Determine the [x, y] coordinate at the center of the cell enclosing the given text.  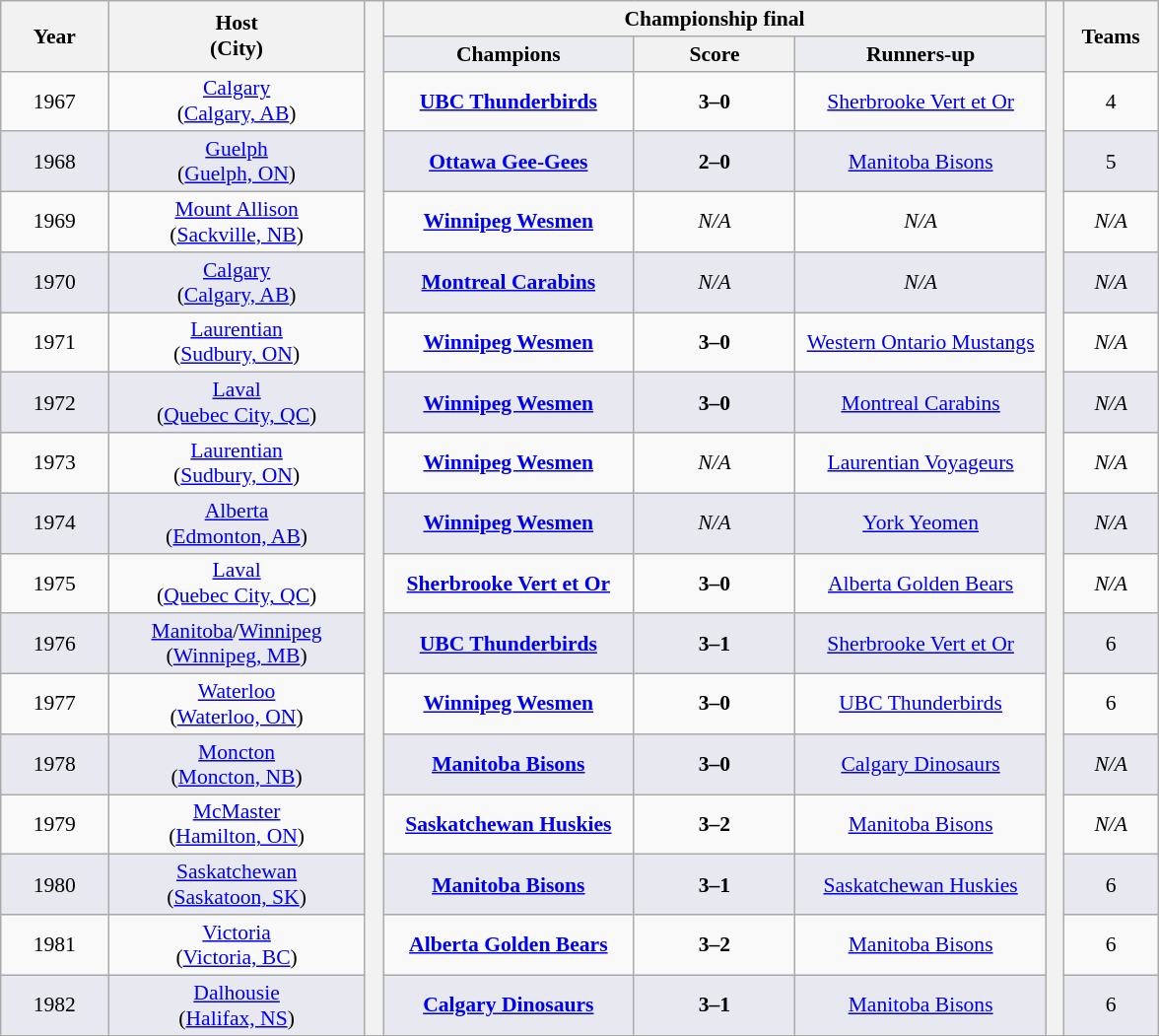
York Yeomen [920, 522]
1974 [55, 522]
1967 [55, 101]
Moncton(Moncton, NB) [237, 765]
1981 [55, 944]
Teams [1112, 35]
1977 [55, 704]
1982 [55, 1005]
Laurentian Voyageurs [920, 463]
1968 [55, 162]
Championship final [714, 19]
McMaster(Hamilton, ON) [237, 824]
Western Ontario Mustangs [920, 343]
Year [55, 35]
1976 [55, 645]
1969 [55, 223]
1978 [55, 765]
Guelph(Guelph, ON) [237, 162]
5 [1112, 162]
Dalhousie(Halifax, NS) [237, 1005]
1973 [55, 463]
1979 [55, 824]
1971 [55, 343]
Waterloo(Waterloo, ON) [237, 704]
Champions [509, 54]
1972 [55, 402]
2–0 [715, 162]
Alberta(Edmonton, AB) [237, 522]
1975 [55, 584]
1980 [55, 885]
Host(City) [237, 35]
Victoria(Victoria, BC) [237, 944]
Saskatchewan(Saskatoon, SK) [237, 885]
Score [715, 54]
Runners-up [920, 54]
Manitoba/Winnipeg(Winnipeg, MB) [237, 645]
4 [1112, 101]
1970 [55, 282]
Mount Allison(Sackville, NB) [237, 223]
Ottawa Gee-Gees [509, 162]
